Return the (X, Y) coordinate for the center point of the cell that contains the specified text.  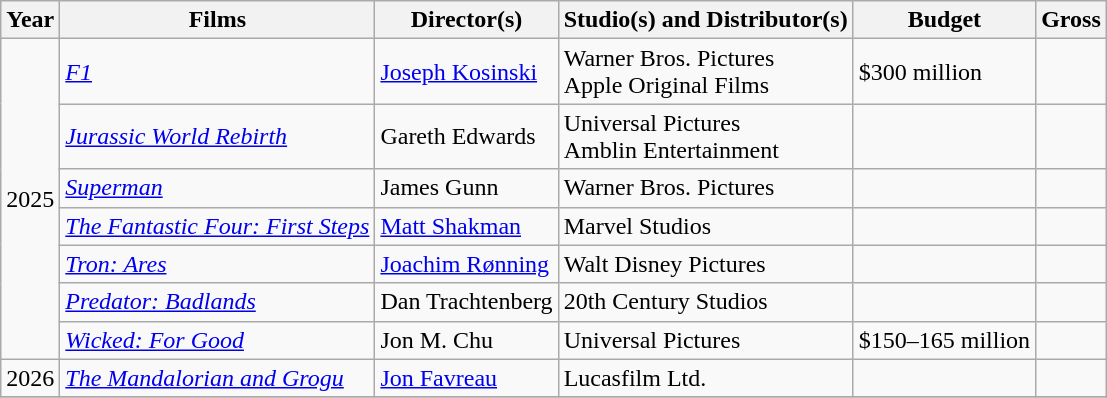
The Mandalorian and Grogu (218, 378)
Joseph Kosinski (466, 72)
Lucasfilm Ltd. (706, 378)
Matt Shakman (466, 226)
Joachim Rønning (466, 264)
Warner Bros. Pictures (706, 188)
$300 million (944, 72)
Jon M. Chu (466, 340)
Warner Bros. PicturesApple Original Films (706, 72)
Dan Trachtenberg (466, 302)
Universal Pictures (706, 340)
2026 (30, 378)
$150–165 million (944, 340)
Walt Disney Pictures (706, 264)
Year (30, 20)
Tron: Ares (218, 264)
Jurassic World Rebirth (218, 136)
Films (218, 20)
The Fantastic Four: First Steps (218, 226)
Predator: Badlands (218, 302)
Gareth Edwards (466, 136)
Studio(s) and Distributor(s) (706, 20)
Marvel Studios (706, 226)
2025 (30, 199)
Superman (218, 188)
F1 (218, 72)
Jon Favreau (466, 378)
Director(s) (466, 20)
James Gunn (466, 188)
Gross (1072, 20)
Wicked: For Good (218, 340)
Budget (944, 20)
20th Century Studios (706, 302)
Universal PicturesAmblin Entertainment (706, 136)
